Extract the (x, y) coordinate from the center of the cell holding the provided text.  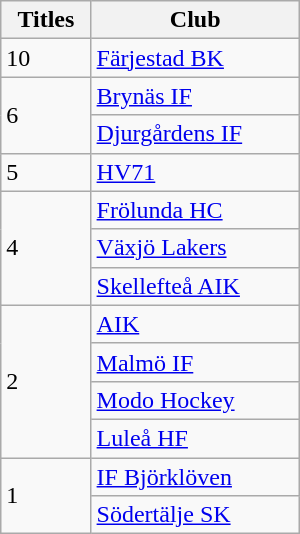
5 (46, 172)
Titles (46, 20)
Modo Hockey (195, 400)
Frölunda HC (195, 210)
Malmö IF (195, 362)
Färjestad BK (195, 58)
Växjö Lakers (195, 248)
Skellefteå AIK (195, 286)
10 (46, 58)
Södertälje SK (195, 515)
HV71 (195, 172)
Brynäs IF (195, 96)
AIK (195, 324)
6 (46, 115)
4 (46, 248)
Club (195, 20)
Djurgårdens IF (195, 134)
IF Björklöven (195, 477)
Luleå HF (195, 438)
2 (46, 381)
1 (46, 496)
